Provide the [X, Y] coordinate of the cell's center where the given text is located.  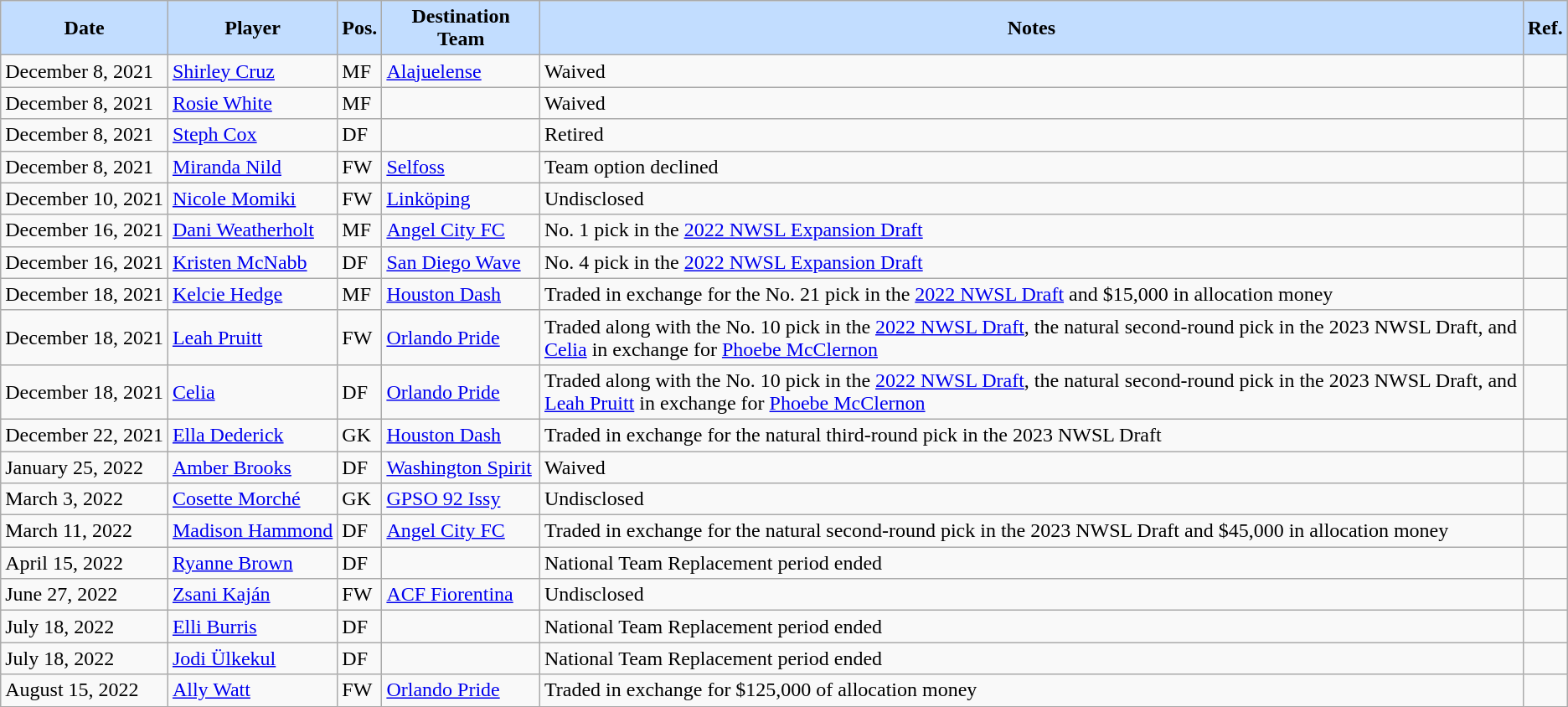
Ryanne Brown [252, 563]
April 15, 2022 [85, 563]
Ella Dederick [252, 435]
Date [85, 28]
Miranda Nild [252, 167]
Linköping [461, 199]
Steph Cox [252, 135]
March 11, 2022 [85, 531]
Amber Brooks [252, 467]
June 27, 2022 [85, 595]
GPSO 92 Issy [461, 499]
Traded in exchange for the No. 21 pick in the 2022 NWSL Draft and $15,000 in allocation money [1031, 294]
Alajuelense [461, 71]
August 15, 2022 [85, 690]
Zsani Kaján [252, 595]
Team option declined [1031, 167]
Destination Team [461, 28]
Jodi Ülkekul [252, 658]
January 25, 2022 [85, 467]
Retired [1031, 135]
Kristen McNabb [252, 262]
December 10, 2021 [85, 199]
Traded in exchange for $125,000 of allocation money [1031, 690]
Ally Watt [252, 690]
Shirley Cruz [252, 71]
Traded in exchange for the natural second-round pick in the 2023 NWSL Draft and $45,000 in allocation money [1031, 531]
Celia [252, 392]
San Diego Wave [461, 262]
Madison Hammond [252, 531]
ACF Fiorentina [461, 595]
March 3, 2022 [85, 499]
Kelcie Hedge [252, 294]
Washington Spirit [461, 467]
Cosette Morché [252, 499]
Ref. [1545, 28]
Nicole Momiki [252, 199]
Player [252, 28]
Pos. [360, 28]
Notes [1031, 28]
No. 1 pick in the 2022 NWSL Expansion Draft [1031, 230]
Rosie White [252, 103]
Traded in exchange for the natural third-round pick in the 2023 NWSL Draft [1031, 435]
December 22, 2021 [85, 435]
Leah Pruitt [252, 337]
Dani Weatherholt [252, 230]
Elli Burris [252, 627]
Selfoss [461, 167]
No. 4 pick in the 2022 NWSL Expansion Draft [1031, 262]
